Find where the given text appears and provide that cell's center as [x, y] coordinate. 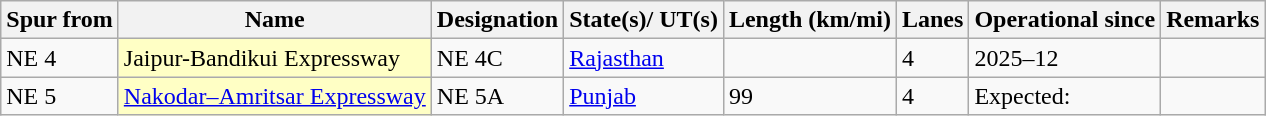
Operational since [1065, 20]
Rajasthan [644, 58]
Nakodar–Amritsar Expressway [274, 96]
Lanes [932, 20]
NE 5A [497, 96]
99 [810, 96]
Remarks [1213, 20]
Length (km/mi) [810, 20]
NE 4 [60, 58]
NE 4C [497, 58]
NE 5 [60, 96]
Jaipur-Bandikui Expressway [274, 58]
Designation [497, 20]
Spur from [60, 20]
Name [274, 20]
Expected: [1065, 96]
Punjab [644, 96]
State(s)/ UT(s) [644, 20]
2025–12 [1065, 58]
